Extract the (X, Y) coordinate from the center of the cell holding the provided text.  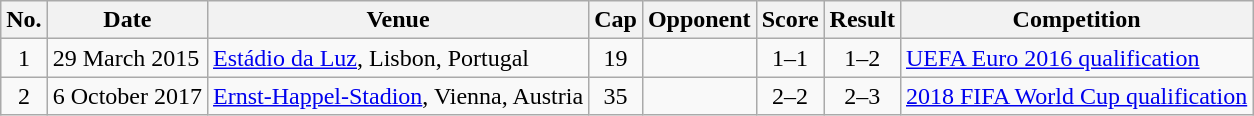
Result (862, 20)
Ernst-Happel-Stadion, Vienna, Austria (398, 96)
Opponent (699, 20)
29 March 2015 (127, 58)
No. (24, 20)
6 October 2017 (127, 96)
UEFA Euro 2016 qualification (1076, 58)
Cap (616, 20)
2–2 (790, 96)
2018 FIFA World Cup qualification (1076, 96)
Venue (398, 20)
Estádio da Luz, Lisbon, Portugal (398, 58)
1 (24, 58)
Score (790, 20)
35 (616, 96)
1–1 (790, 58)
Date (127, 20)
2–3 (862, 96)
2 (24, 96)
19 (616, 58)
Competition (1076, 20)
1–2 (862, 58)
